Capture the cell that displays the provided text and extract its (x, y) central coordinate. 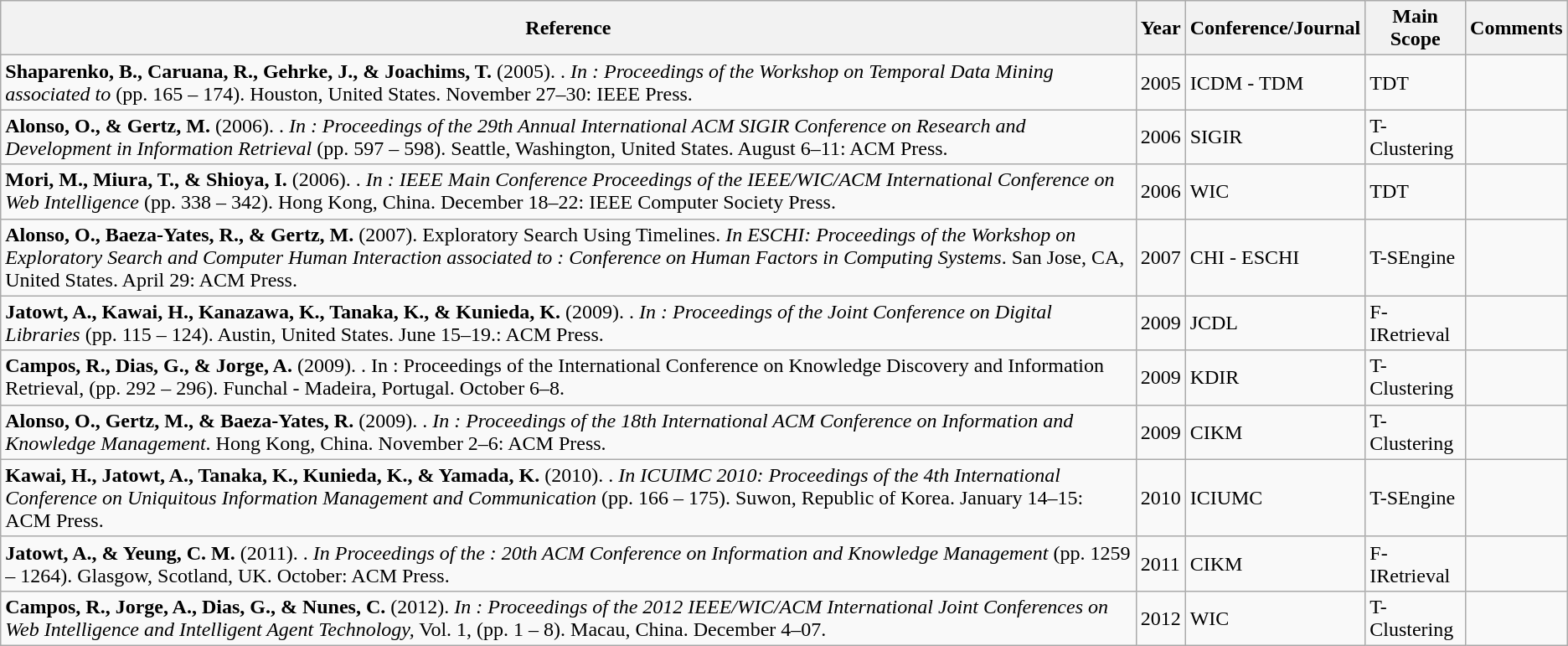
Main Scope (1416, 28)
JCDL (1275, 323)
ICIUMC (1275, 498)
SIGIR (1275, 137)
Conference/Journal (1275, 28)
Year (1161, 28)
CHI - ESCHI (1275, 257)
2007 (1161, 257)
2012 (1161, 618)
2011 (1161, 563)
Reference (568, 28)
ICDM - TDM (1275, 82)
KDIR (1275, 377)
2005 (1161, 82)
2010 (1161, 498)
Comments (1517, 28)
